Return [x, y] of the center of cell containing provided text 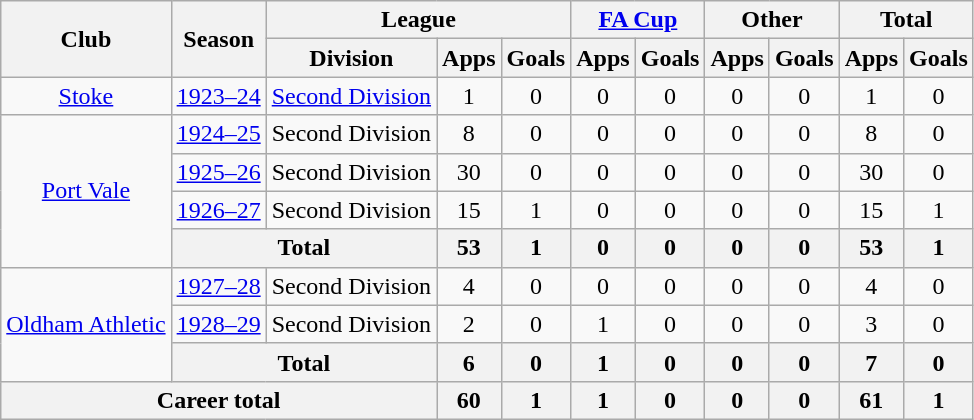
Port Vale [86, 191]
League [418, 20]
2 [469, 324]
1926–27 [218, 210]
3 [871, 324]
Stoke [86, 96]
Career total [219, 400]
Oldham Athletic [86, 324]
6 [469, 362]
1925–26 [218, 172]
1923–24 [218, 96]
61 [871, 400]
Division [351, 58]
60 [469, 400]
1924–25 [218, 134]
Other [772, 20]
7 [871, 362]
1928–29 [218, 324]
Season [218, 39]
Club [86, 39]
FA Cup [638, 20]
1927–28 [218, 286]
